Determine the [x, y] coordinate at the center of the cell enclosing the given text.  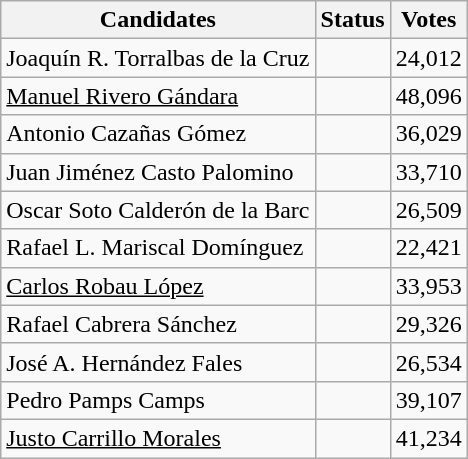
22,421 [428, 248]
Juan Jiménez Casto Palomino [158, 172]
24,012 [428, 58]
48,096 [428, 96]
Pedro Pamps Camps [158, 400]
Status [352, 20]
26,509 [428, 210]
29,326 [428, 324]
33,710 [428, 172]
Rafael L. Mariscal Domínguez [158, 248]
José A. Hernández Fales [158, 362]
41,234 [428, 438]
Antonio Cazañas Gómez [158, 134]
Oscar Soto Calderón de la Barc [158, 210]
26,534 [428, 362]
36,029 [428, 134]
Carlos Robau López [158, 286]
Rafael Cabrera Sánchez [158, 324]
Joaquín R. Torralbas de la Cruz [158, 58]
Votes [428, 20]
Manuel Rivero Gándara [158, 96]
39,107 [428, 400]
Candidates [158, 20]
33,953 [428, 286]
Justo Carrillo Morales [158, 438]
